For the text-containing cell, return its midpoint in [x, y] coordinate format. 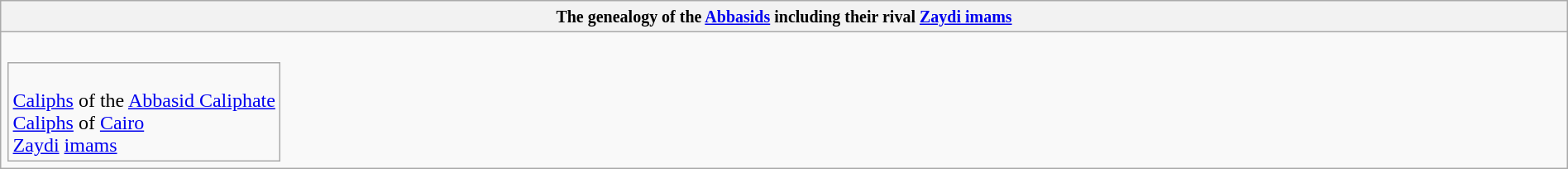
The genealogy of the Abbasids including their rival Zaydi imams [784, 17]
